Output the [X, Y] coordinate of the center of the cell containing the given text.  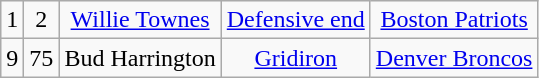
Gridiron [296, 58]
75 [42, 58]
Boston Patriots [454, 20]
Denver Broncos [454, 58]
9 [12, 58]
Bud Harrington [140, 58]
Willie Townes [140, 20]
Defensive end [296, 20]
2 [42, 20]
1 [12, 20]
